Capture the cell that displays the provided text and extract its (X, Y) central coordinate. 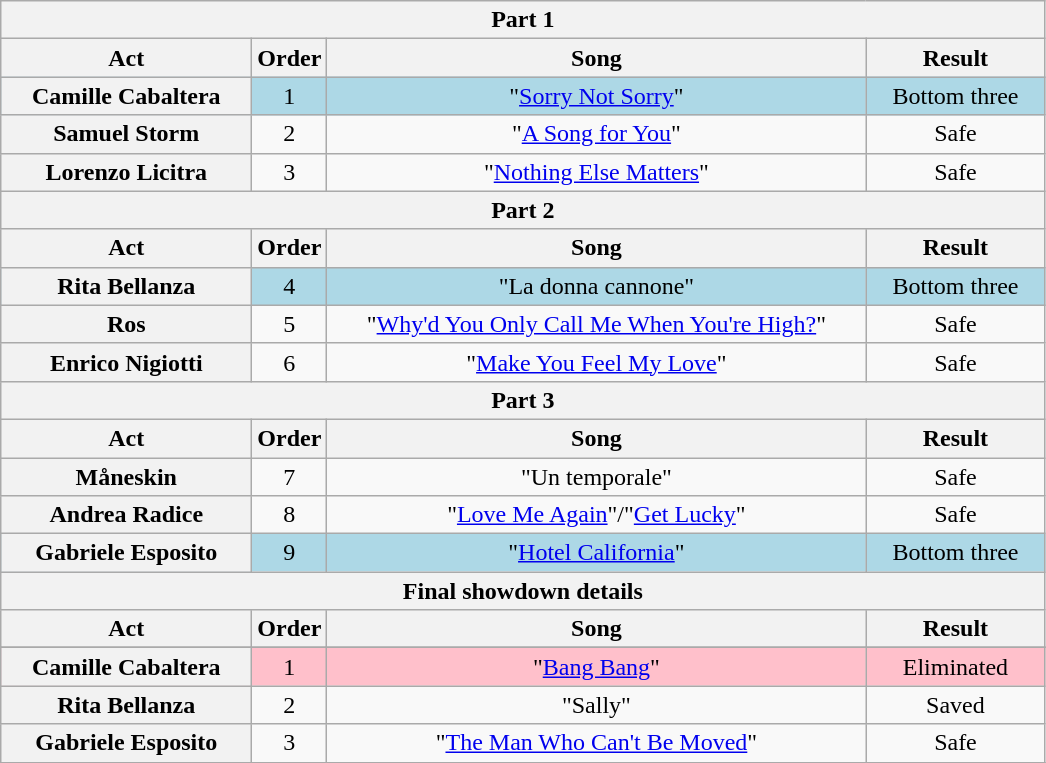
Samuel Storm (126, 134)
"Sorry Not Sorry" (596, 96)
5 (290, 324)
Andrea Radice (126, 515)
Enrico Nigiotti (126, 362)
"La donna cannone" (596, 286)
"Hotel California" (596, 553)
"Nothing Else Matters" (596, 172)
Part 1 (523, 20)
8 (290, 515)
6 (290, 362)
Part 2 (523, 210)
"Bang Bang" (596, 667)
7 (290, 477)
Måneskin (126, 477)
Final showdown details (523, 591)
Saved (956, 705)
Ros (126, 324)
Eliminated (956, 667)
"A Song for You" (596, 134)
Lorenzo Licitra (126, 172)
"Un temporale" (596, 477)
"Why'd You Only Call Me When You're High?" (596, 324)
9 (290, 553)
Part 3 (523, 400)
"Sally" (596, 705)
"Love Me Again"/"Get Lucky" (596, 515)
"Make You Feel My Love" (596, 362)
4 (290, 286)
"The Man Who Can't Be Moved" (596, 743)
